From the cell containing the given text, extract its center point as (X, Y) coordinate. 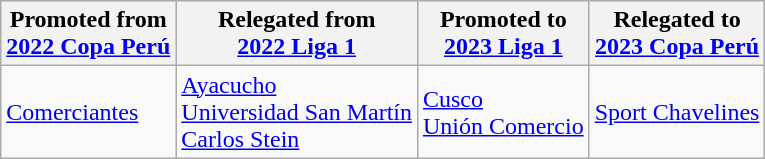
Promoted from2022 Copa Perú (88, 34)
Comerciantes (88, 112)
Relegated from2022 Liga 1 (297, 34)
Cusco Unión Comercio (503, 112)
Ayacucho Universidad San Martín Carlos Stein (297, 112)
Relegated to2023 Copa Perú (677, 34)
Promoted to2023 Liga 1 (503, 34)
Sport Chavelines (677, 112)
